Search for the cell housing the specified text and yield its [X, Y] center coordinate. 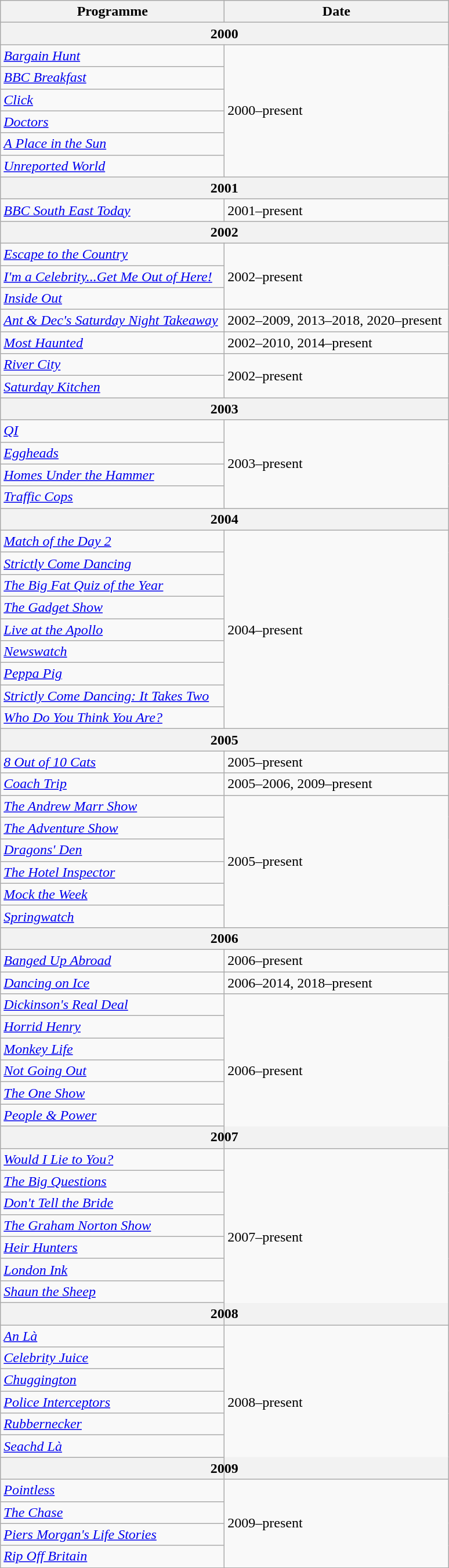
Strictly Come Dancing [113, 563]
The Big Fat Quiz of the Year [113, 585]
London Ink [113, 1269]
The Graham Norton Show [113, 1225]
8 Out of 10 Cats [113, 762]
River City [113, 365]
2000–present [336, 111]
2007 [224, 1137]
Springwatch [113, 916]
Pointless [113, 1490]
Date [336, 12]
BBC South East Today [113, 210]
Dancing on Ice [113, 983]
Not Going Out [113, 1071]
2008–present [336, 1402]
Escape to the Country [113, 254]
Programme [113, 12]
Coach Trip [113, 784]
2009 [224, 1468]
The Gadget Show [113, 607]
Traffic Cops [113, 497]
BBC Breakfast [113, 78]
Newswatch [113, 652]
Police Interceptors [113, 1402]
Bargain Hunt [113, 56]
Live at the Apollo [113, 629]
Heir Hunters [113, 1247]
The Chase [113, 1512]
Shaun the Sheep [113, 1291]
Piers Morgan's Life Stories [113, 1534]
I'm a Celebrity...Get Me Out of Here! [113, 277]
2002 [224, 232]
2006 [224, 938]
2001 [224, 188]
2008 [224, 1313]
2005 [224, 740]
Dickinson's Real Deal [113, 1005]
Peppa Pig [113, 674]
2001–present [336, 210]
Monkey Life [113, 1049]
Would I Lie to You? [113, 1159]
Saturday Kitchen [113, 387]
Don't Tell the Bride [113, 1203]
2004–present [336, 630]
Seachd Là [113, 1446]
Homes Under the Hammer [113, 475]
The Adventure Show [113, 828]
2003 [224, 409]
Match of the Day 2 [113, 541]
Unreported World [113, 166]
Eggheads [113, 453]
An Là [113, 1335]
Doctors [113, 122]
2006–2014, 2018–present [336, 983]
2009–present [336, 1523]
2003–present [336, 464]
Click [113, 100]
People & Power [113, 1115]
Ant & Dec's Saturday Night Takeaway [113, 321]
2004 [224, 519]
Rip Off Britain [113, 1556]
The Hotel Inspector [113, 872]
Inside Out [113, 299]
Rubbernecker [113, 1424]
Mock the Week [113, 894]
The Big Questions [113, 1181]
Horrid Henry [113, 1027]
Celebrity Juice [113, 1358]
Who Do You Think You Are? [113, 718]
Chuggington [113, 1380]
2005–2006, 2009–present [336, 784]
2007–present [336, 1236]
The Andrew Marr Show [113, 806]
A Place in the Sun [113, 144]
2002–2010, 2014–present [336, 343]
2002–2009, 2013–2018, 2020–present [336, 321]
Dragons' Den [113, 850]
Most Haunted [113, 343]
2000 [224, 34]
Strictly Come Dancing: It Takes Two [113, 696]
Banged Up Abroad [113, 960]
The One Show [113, 1093]
QI [113, 431]
